Detect which cell encompasses the target text, then output its (x, y) center coordinate. 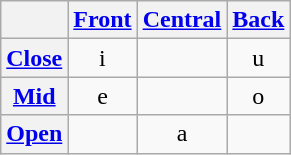
i (102, 58)
Close (34, 58)
Open (34, 134)
u (258, 58)
Mid (34, 96)
a (182, 134)
Front (102, 20)
Back (258, 20)
e (102, 96)
Central (182, 20)
o (258, 96)
